Return the (X, Y) coordinate for the center point of the cell that contains the specified text.  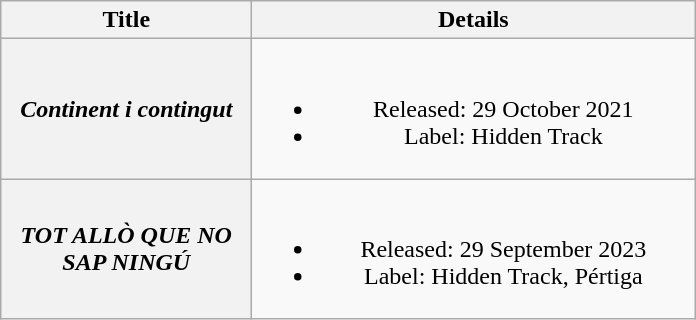
Released: 29 September 2023Label: Hidden Track, Pértiga (474, 249)
TOT ALLÒ QUE NO SAP NINGÚ (126, 249)
Continent i contingut (126, 109)
Details (474, 20)
Released: 29 October 2021Label: Hidden Track (474, 109)
Title (126, 20)
